Pinpoint the cell where the given text exists, returning its (X, Y) midpoint coordinate. 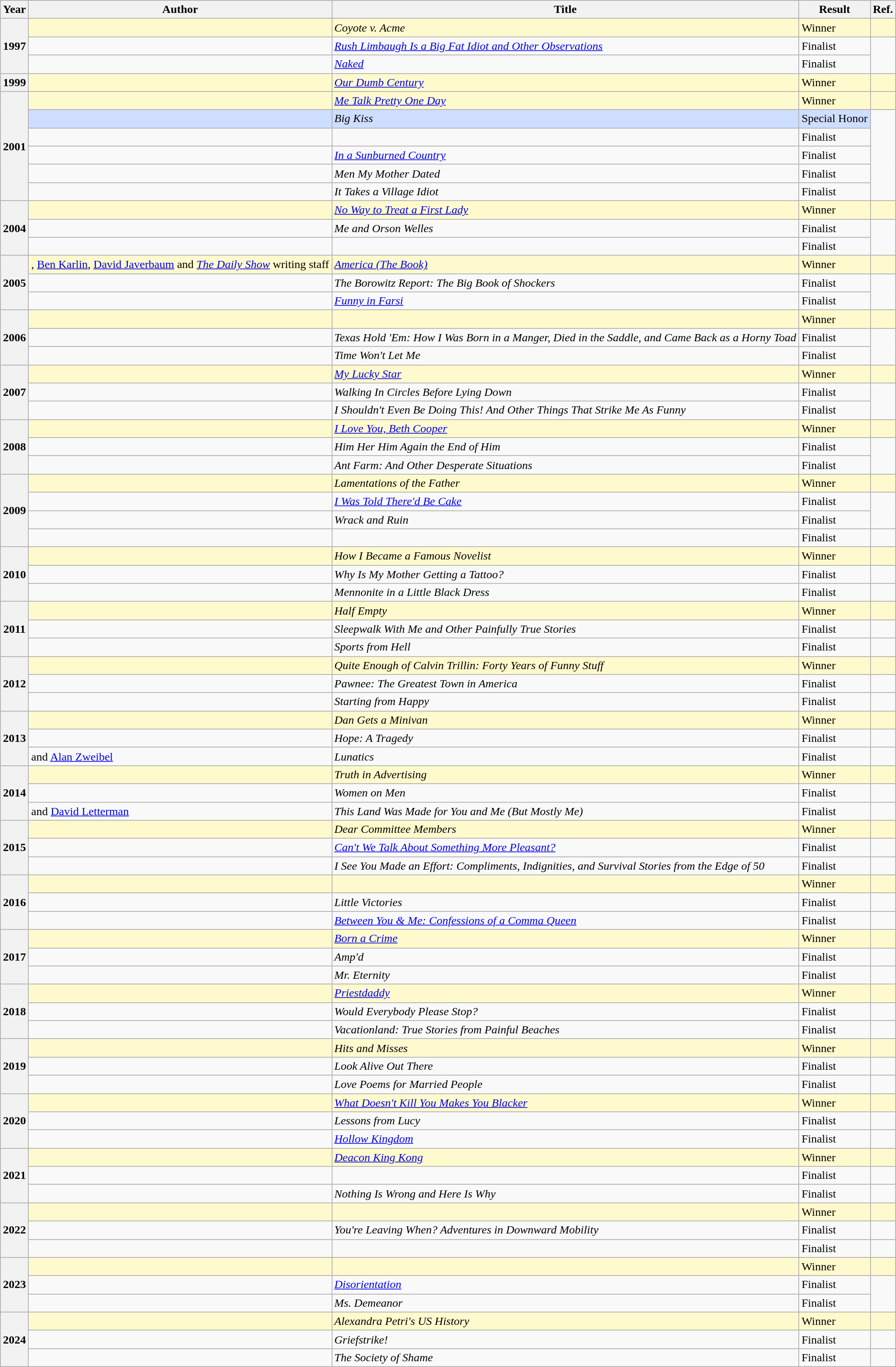
Can't We Talk About Something More Pleasant? (565, 848)
Texas Hold 'Em: How I Was Born in a Manger, Died in the Saddle, and Came Back as a Horny Toad (565, 337)
2016 (14, 902)
I Shouldn't Even Be Doing This! And Other Things That Strike Me As Funny (565, 410)
My Lucky Star (565, 374)
Love Poems for Married People (565, 1084)
2022 (14, 1230)
2010 (14, 574)
2023 (14, 1285)
You're Leaving When? Adventures in Downward Mobility (565, 1230)
It Takes a Village Idiot (565, 191)
Vacationland: True Stories from Painful Beaches (565, 1030)
I Love You, Beth Cooper (565, 428)
In a Sunburned Country (565, 155)
Why Is My Mother Getting a Tattoo? (565, 574)
Griefstrike! (565, 1339)
Wrack and Ruin (565, 519)
America (The Book) (565, 265)
Quite Enough of Calvin Trillin: Forty Years of Funny Stuff (565, 665)
2015 (14, 848)
Result (835, 10)
1997 (14, 46)
Our Dumb Century (565, 82)
Title (565, 10)
2011 (14, 629)
2018 (14, 1011)
Me Talk Pretty One Day (565, 101)
Funny in Farsi (565, 301)
Hollow Kingdom (565, 1139)
Coyote v. Acme (565, 28)
Priestdaddy (565, 993)
Mr. Eternity (565, 975)
Naked (565, 64)
Hits and Misses (565, 1048)
This Land Was Made for You and Me (But Mostly Me) (565, 811)
2001 (14, 146)
Ant Farm: And Other Desperate Situations (565, 465)
Would Everybody Please Stop? (565, 1011)
Half Empty (565, 611)
2024 (14, 1339)
and Alan Zweibel (180, 756)
I Was Told There'd Be Cake (565, 501)
Big Kiss (565, 119)
2005 (14, 283)
2017 (14, 957)
Between You & Me: Confessions of a Comma Queen (565, 920)
Born a Crime (565, 939)
2008 (14, 447)
Ms. Demeanor (565, 1303)
Him Her Him Again the End of Him (565, 447)
Pawnee: The Greatest Town in America (565, 683)
2009 (14, 510)
Men My Mother Dated (565, 173)
Dear Committee Members (565, 829)
2007 (14, 392)
Me and Orson Welles (565, 228)
Author (180, 10)
Walking In Circles Before Lying Down (565, 392)
Women on Men (565, 793)
Alexandra Petri's US History (565, 1321)
Disorientation (565, 1285)
Little Victories (565, 902)
2020 (14, 1120)
Truth in Advertising (565, 774)
2014 (14, 793)
The Society of Shame (565, 1357)
I See You Made an Effort: Compliments, Indignities, and Survival Stories from the Edge of 50 (565, 866)
Special Honor (835, 119)
2013 (14, 738)
, Ben Karlin, David Javerbaum and The Daily Show writing staff (180, 265)
Amp'd (565, 957)
Look Alive Out There (565, 1066)
Dan Gets a Minivan (565, 720)
No Way to Treat a First Lady (565, 210)
2006 (14, 337)
Year (14, 10)
and David Letterman (180, 811)
2012 (14, 683)
Lamentations of the Father (565, 483)
Nothing Is Wrong and Here Is Why (565, 1194)
Sleepwalk With Me and Other Painfully True Stories (565, 629)
1999 (14, 82)
What Doesn't Kill You Makes You Blacker (565, 1102)
2019 (14, 1066)
Starting from Happy (565, 702)
Ref. (883, 10)
Time Won't Let Me (565, 356)
Rush Limbaugh Is a Big Fat Idiot and Other Observations (565, 46)
Lunatics (565, 756)
Lessons from Lucy (565, 1121)
How I Became a Famous Novelist (565, 556)
Hope: A Tragedy (565, 738)
Mennonite in a Little Black Dress (565, 593)
Deacon King Kong (565, 1157)
2021 (14, 1176)
2004 (14, 228)
The Borowitz Report: The Big Book of Shockers (565, 283)
Sports from Hell (565, 647)
